Search for the cell housing the specified text and yield its (X, Y) center coordinate. 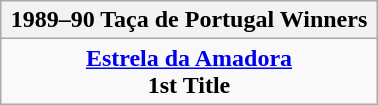
1989–90 Taça de Portugal Winners (189, 20)
Estrela da Amadora1st Title (189, 72)
